Return [X, Y] of the center of cell containing provided text 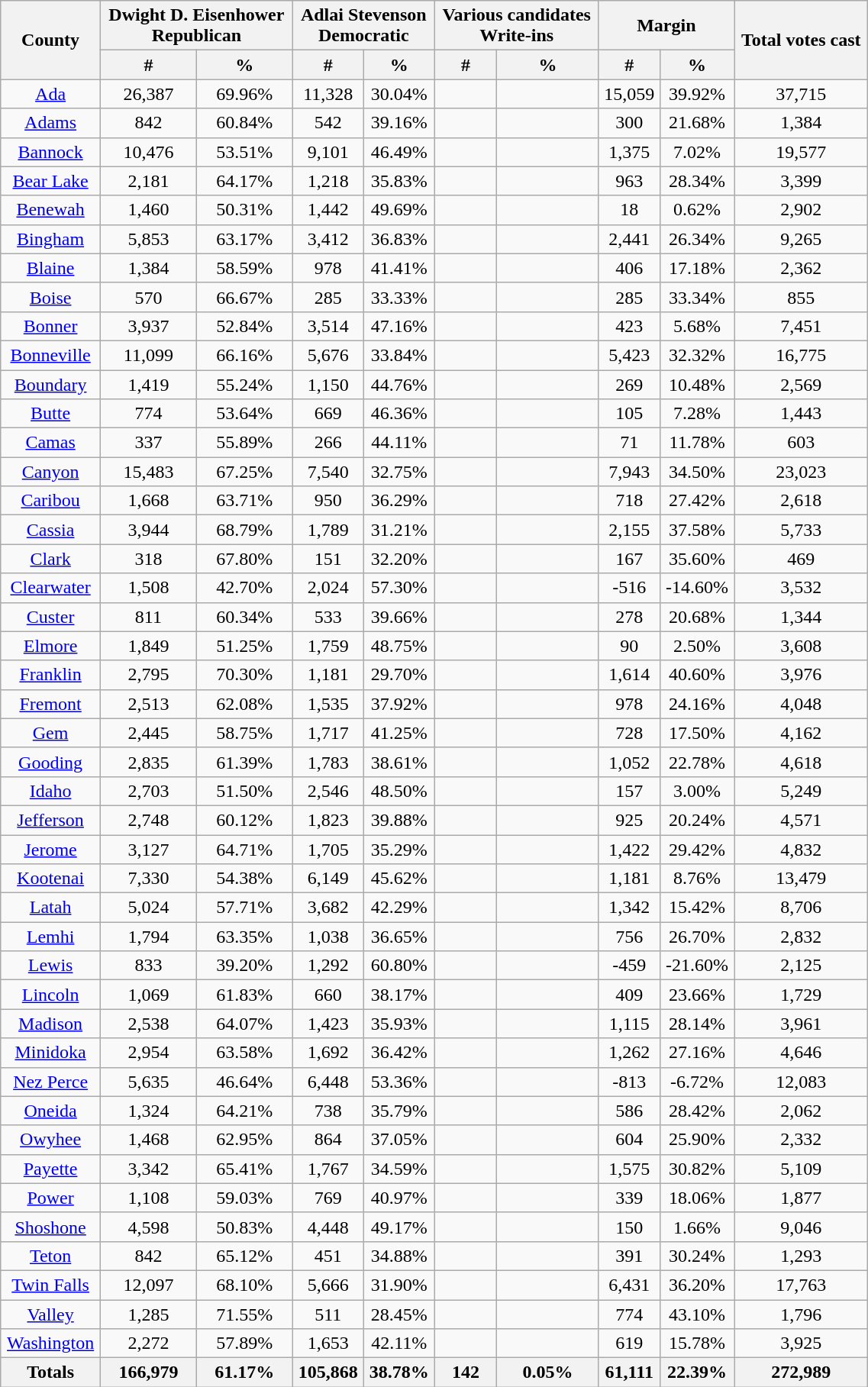
61.17% [244, 1372]
157 [629, 791]
0.05% [548, 1372]
39.16% [399, 123]
28.42% [698, 1111]
1,443 [802, 414]
Blaine [50, 268]
67.80% [244, 559]
2,332 [802, 1140]
2,538 [148, 1024]
44.76% [399, 384]
49.17% [399, 1227]
1,115 [629, 1024]
142 [466, 1372]
27.16% [698, 1053]
Bear Lake [50, 181]
6,431 [629, 1285]
32.75% [399, 472]
16,775 [802, 355]
Various candidatesWrite-ins [516, 26]
60.34% [244, 617]
Camas [50, 443]
1.66% [698, 1227]
Benewah [50, 210]
61.83% [244, 995]
Nez Perce [50, 1082]
-6.72% [698, 1082]
Teton [50, 1256]
9,101 [328, 152]
64.21% [244, 1111]
1,468 [148, 1140]
Power [50, 1198]
24.16% [698, 704]
4,832 [802, 850]
2,748 [148, 820]
1,344 [802, 617]
8.76% [698, 879]
32.20% [399, 559]
542 [328, 123]
6,149 [328, 879]
2,181 [148, 181]
35.93% [399, 1024]
54.38% [244, 879]
151 [328, 559]
37.05% [399, 1140]
864 [328, 1140]
Dwight D. EisenhowerRepublican [196, 26]
2,902 [802, 210]
34.88% [399, 1256]
36.83% [399, 239]
272,989 [802, 1372]
2,703 [148, 791]
1,262 [629, 1053]
46.49% [399, 152]
5,676 [328, 355]
15,483 [148, 472]
Lewis [50, 966]
2,125 [802, 966]
105 [629, 414]
3,608 [802, 646]
29.42% [698, 850]
36.42% [399, 1053]
1,292 [328, 966]
2,569 [802, 384]
-516 [629, 588]
12,097 [148, 1285]
Washington [50, 1343]
69.96% [244, 94]
10.48% [698, 384]
35.83% [399, 181]
9,265 [802, 239]
7,330 [148, 879]
20.24% [698, 820]
-459 [629, 966]
586 [629, 1111]
30.04% [399, 94]
1,705 [328, 850]
1,535 [328, 704]
5,733 [802, 530]
57.71% [244, 908]
570 [148, 297]
266 [328, 443]
32.32% [698, 355]
Butte [50, 414]
63.17% [244, 239]
963 [629, 181]
34.59% [399, 1169]
65.41% [244, 1169]
71.55% [244, 1314]
45.62% [399, 879]
61,111 [629, 1372]
1,460 [148, 210]
28.14% [698, 1024]
58.59% [244, 268]
17,763 [802, 1285]
2,445 [148, 733]
Ada [50, 94]
3,925 [802, 1343]
41.41% [399, 268]
1,069 [148, 995]
53.36% [399, 1082]
1,877 [802, 1198]
Bannock [50, 152]
1,423 [328, 1024]
20.68% [698, 617]
11,099 [148, 355]
1,218 [328, 181]
68.79% [244, 530]
Franklin [50, 675]
1,823 [328, 820]
41.25% [399, 733]
1,038 [328, 937]
42.11% [399, 1343]
63.71% [244, 501]
18.06% [698, 1198]
5,249 [802, 791]
43.10% [698, 1314]
60.84% [244, 123]
39.92% [698, 94]
Adlai StevensonDemocratic [363, 26]
669 [328, 414]
3,514 [328, 326]
1,342 [629, 908]
3,682 [328, 908]
950 [328, 501]
22.78% [698, 762]
4,571 [802, 820]
511 [328, 1314]
1,614 [629, 675]
2,795 [148, 675]
Total votes cast [802, 40]
67.25% [244, 472]
31.21% [399, 530]
21.68% [698, 123]
5,024 [148, 908]
423 [629, 326]
Clearwater [50, 588]
409 [629, 995]
756 [629, 937]
15.78% [698, 1343]
603 [802, 443]
2,618 [802, 501]
Gem [50, 733]
11,328 [328, 94]
811 [148, 617]
738 [328, 1111]
30.24% [698, 1256]
35.60% [698, 559]
Payette [50, 1169]
1,575 [629, 1169]
1,442 [328, 210]
7.28% [698, 414]
46.36% [399, 414]
-14.60% [698, 588]
166,979 [148, 1372]
Jerome [50, 850]
3,127 [148, 850]
7,943 [629, 472]
406 [629, 268]
150 [629, 1227]
63.35% [244, 937]
Canyon [50, 472]
35.79% [399, 1111]
64.07% [244, 1024]
36.20% [698, 1285]
60.12% [244, 820]
2,832 [802, 937]
30.82% [698, 1169]
31.90% [399, 1285]
278 [629, 617]
3,944 [148, 530]
1,789 [328, 530]
25.90% [698, 1140]
4,598 [148, 1227]
Lemhi [50, 937]
3,532 [802, 588]
Bonneville [50, 355]
Margin [666, 26]
Oneida [50, 1111]
Jefferson [50, 820]
51.25% [244, 646]
Cassia [50, 530]
58.75% [244, 733]
52.84% [244, 326]
1,419 [148, 384]
1,052 [629, 762]
23,023 [802, 472]
50.83% [244, 1227]
35.29% [399, 850]
Totals [50, 1372]
64.71% [244, 850]
-21.60% [698, 966]
42.70% [244, 588]
3,399 [802, 181]
65.12% [244, 1256]
53.51% [244, 152]
15.42% [698, 908]
1,668 [148, 501]
Owyhee [50, 1140]
Boise [50, 297]
Valley [50, 1314]
Idaho [50, 791]
1,508 [148, 588]
Boundary [50, 384]
2,155 [629, 530]
62.95% [244, 1140]
Lincoln [50, 995]
47.16% [399, 326]
42.29% [399, 908]
33.33% [399, 297]
55.24% [244, 384]
Fremont [50, 704]
1,796 [802, 1314]
29.70% [399, 675]
60.80% [399, 966]
39.20% [244, 966]
3,412 [328, 239]
Adams [50, 123]
3,961 [802, 1024]
1,293 [802, 1256]
2.50% [698, 646]
18 [629, 210]
Minidoka [50, 1053]
70.30% [244, 675]
5,853 [148, 239]
37.92% [399, 704]
3,342 [148, 1169]
269 [629, 384]
County [50, 40]
6,448 [328, 1082]
728 [629, 733]
167 [629, 559]
0.62% [698, 210]
3.00% [698, 791]
37.58% [698, 530]
57.89% [244, 1343]
8,706 [802, 908]
28.34% [698, 181]
2,441 [629, 239]
1,653 [328, 1343]
105,868 [328, 1372]
1,783 [328, 762]
37,715 [802, 94]
2,272 [148, 1343]
36.65% [399, 937]
68.10% [244, 1285]
925 [629, 820]
17.50% [698, 733]
90 [629, 646]
2,835 [148, 762]
9,046 [802, 1227]
7,540 [328, 472]
3,937 [148, 326]
1,150 [328, 384]
Kootenai [50, 879]
Latah [50, 908]
4,448 [328, 1227]
26,387 [148, 94]
1,849 [148, 646]
451 [328, 1256]
5,109 [802, 1169]
17.18% [698, 268]
36.29% [399, 501]
53.64% [244, 414]
5.68% [698, 326]
Custer [50, 617]
66.67% [244, 297]
40.97% [399, 1198]
71 [629, 443]
61.39% [244, 762]
57.30% [399, 588]
391 [629, 1256]
Elmore [50, 646]
2,362 [802, 268]
Bingham [50, 239]
12,083 [802, 1082]
2,954 [148, 1053]
5,423 [629, 355]
Twin Falls [50, 1285]
39.88% [399, 820]
1,729 [802, 995]
4,162 [802, 733]
27.42% [698, 501]
49.69% [399, 210]
48.75% [399, 646]
40.60% [698, 675]
660 [328, 995]
300 [629, 123]
Clark [50, 559]
33.84% [399, 355]
11.78% [698, 443]
4,618 [802, 762]
1,285 [148, 1314]
5,635 [148, 1082]
26.34% [698, 239]
38.17% [399, 995]
62.08% [244, 704]
23.66% [698, 995]
Gooding [50, 762]
63.58% [244, 1053]
1,375 [629, 152]
855 [802, 297]
2,024 [328, 588]
1,324 [148, 1111]
10,476 [148, 152]
51.50% [244, 791]
339 [629, 1198]
59.03% [244, 1198]
604 [629, 1140]
66.16% [244, 355]
19,577 [802, 152]
4,048 [802, 704]
28.45% [399, 1314]
769 [328, 1198]
33.34% [698, 297]
22.39% [698, 1372]
39.66% [399, 617]
7,451 [802, 326]
1,767 [328, 1169]
1,108 [148, 1198]
44.11% [399, 443]
48.50% [399, 791]
1,422 [629, 850]
469 [802, 559]
3,976 [802, 675]
-813 [629, 1082]
1,759 [328, 646]
50.31% [244, 210]
2,513 [148, 704]
15,059 [629, 94]
718 [629, 501]
Caribou [50, 501]
38.78% [399, 1372]
619 [629, 1343]
533 [328, 617]
46.64% [244, 1082]
64.17% [244, 181]
318 [148, 559]
Bonner [50, 326]
13,479 [802, 879]
1,794 [148, 937]
55.89% [244, 443]
833 [148, 966]
26.70% [698, 937]
4,646 [802, 1053]
1,692 [328, 1053]
38.61% [399, 762]
Shoshone [50, 1227]
5,666 [328, 1285]
337 [148, 443]
7.02% [698, 152]
Madison [50, 1024]
1,717 [328, 733]
34.50% [698, 472]
2,062 [802, 1111]
2,546 [328, 791]
